Find where the given text appears and provide that cell's center as [x, y] coordinate. 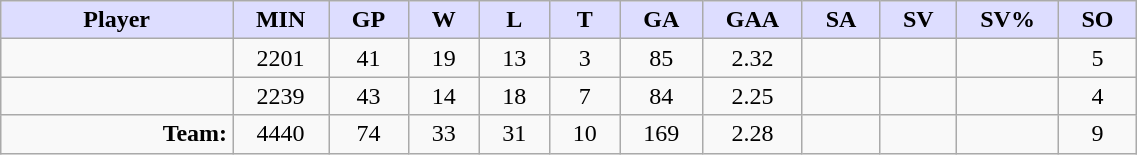
Team: [117, 134]
GA [662, 20]
2.32 [753, 58]
2.28 [753, 134]
9 [1098, 134]
169 [662, 134]
5 [1098, 58]
L [514, 20]
84 [662, 96]
74 [369, 134]
18 [514, 96]
2.25 [753, 96]
Player [117, 20]
3 [584, 58]
33 [444, 134]
MIN [281, 20]
GP [369, 20]
SO [1098, 20]
2239 [281, 96]
13 [514, 58]
GAA [753, 20]
4440 [281, 134]
43 [369, 96]
SA [840, 20]
41 [369, 58]
4 [1098, 96]
SV% [1008, 20]
SV [918, 20]
10 [584, 134]
85 [662, 58]
14 [444, 96]
19 [444, 58]
31 [514, 134]
W [444, 20]
T [584, 20]
2201 [281, 58]
7 [584, 96]
